Provide the (x, y) coordinate of the cell's center where the given text is located.  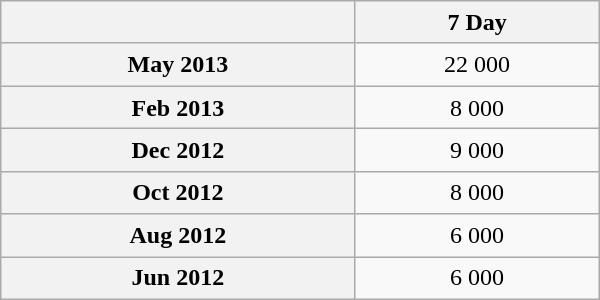
Jun 2012 (178, 278)
9 000 (477, 150)
Oct 2012 (178, 192)
Feb 2013 (178, 108)
May 2013 (178, 64)
Dec 2012 (178, 150)
7 Day (477, 22)
22 000 (477, 64)
Aug 2012 (178, 236)
